Locate the cell with the specified text and output its (x, y) center coordinate. 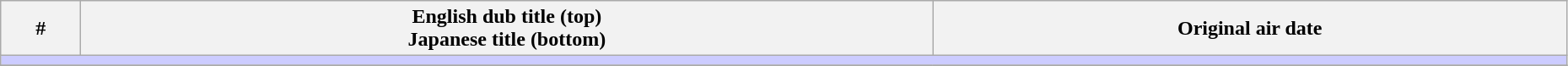
Original air date (1250, 29)
English dub title (top)Japanese title (bottom) (508, 29)
# (40, 29)
